Search for the cell housing the specified text and yield its [x, y] center coordinate. 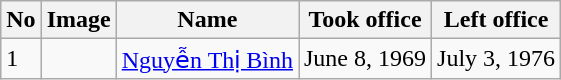
June 8, 1969 [364, 59]
Image [78, 20]
July 3, 1976 [496, 59]
Nguyễn Thị Bình [207, 59]
Name [207, 20]
Took office [364, 20]
Left office [496, 20]
1 [21, 59]
No [21, 20]
